Return the (X, Y) coordinate for the center point of the cell that contains the specified text.  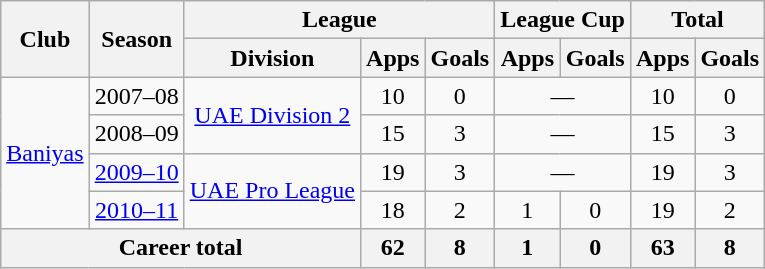
62 (393, 248)
2008–09 (136, 134)
2007–08 (136, 96)
League Cup (563, 20)
UAE Division 2 (272, 115)
2009–10 (136, 172)
Total (697, 20)
Career total (181, 248)
Division (272, 58)
UAE Pro League (272, 191)
18 (393, 210)
League (340, 20)
Season (136, 39)
Baniyas (45, 153)
Club (45, 39)
63 (662, 248)
2010–11 (136, 210)
